Capture the cell that displays the provided text and extract its (x, y) central coordinate. 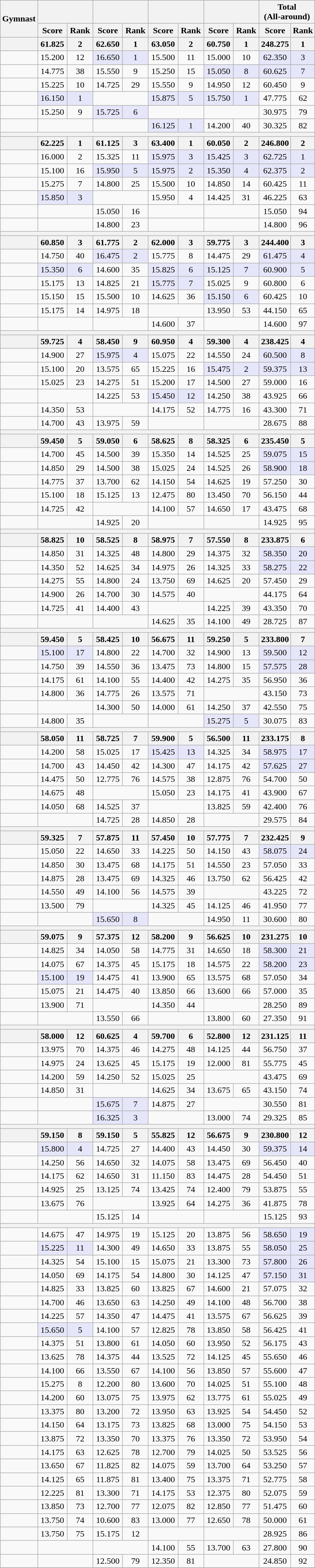
58.075 (275, 851)
16.125 (163, 125)
58.525 (108, 540)
43.900 (275, 793)
12.400 (219, 1190)
61.825 (52, 44)
59.300 (219, 341)
238.425 (275, 341)
15.725 (108, 112)
14.000 (163, 707)
13.500 (52, 906)
52.775 (275, 1479)
58.425 (108, 639)
88 (303, 423)
12.350 (163, 1561)
28.925 (275, 1534)
13.525 (163, 1357)
56.750 (275, 1050)
12.850 (219, 1507)
58.275 (275, 567)
61.475 (275, 256)
28.725 (275, 622)
10.600 (108, 1520)
231.125 (275, 1036)
90 (303, 1547)
57.550 (219, 540)
15.325 (108, 157)
56.175 (275, 1343)
15.675 (108, 1104)
12.200 (108, 1384)
12.225 (52, 1493)
28.250 (275, 1005)
55.775 (275, 1063)
52.800 (219, 1036)
16.000 (52, 157)
60.950 (163, 341)
61.125 (108, 143)
57.250 (275, 482)
56.150 (275, 495)
230.800 (275, 1135)
55.825 (163, 1135)
13.125 (108, 1190)
61.775 (108, 242)
51.475 (275, 1507)
54.700 (275, 779)
58.325 (219, 441)
15.450 (163, 396)
62.000 (163, 242)
12.825 (163, 1330)
43.350 (275, 608)
57.150 (275, 1275)
15.800 (52, 1149)
53.525 (275, 1452)
30.325 (275, 125)
13.200 (108, 1411)
43.925 (275, 396)
27.350 (275, 1019)
30.550 (275, 1104)
62.725 (275, 157)
52.075 (275, 1493)
94 (303, 211)
57.775 (219, 838)
13.450 (219, 495)
16.650 (108, 58)
59.900 (163, 738)
Gymnast (19, 19)
86 (303, 1534)
58.000 (52, 1036)
11.875 (108, 1479)
12.375 (219, 1493)
58.900 (275, 468)
43.300 (275, 410)
46.225 (275, 198)
12.000 (219, 1063)
58.300 (275, 950)
41.875 (275, 1203)
87 (303, 622)
55.600 (275, 1370)
89 (303, 1005)
58.725 (108, 738)
41.950 (275, 906)
30.975 (275, 112)
15.875 (163, 98)
244.400 (275, 242)
29.575 (275, 820)
233.875 (275, 540)
62.650 (108, 44)
24.850 (275, 1561)
59.775 (219, 242)
60.500 (275, 355)
11.825 (108, 1466)
14.425 (219, 198)
57.375 (108, 937)
92 (303, 1561)
59.000 (275, 383)
53.250 (275, 1466)
44.150 (275, 310)
30.075 (275, 721)
56.500 (219, 738)
59.250 (219, 639)
58.625 (163, 441)
15.000 (219, 58)
233.800 (275, 639)
93 (303, 1217)
59.700 (163, 1036)
28.675 (275, 423)
59.325 (52, 838)
53.875 (275, 1190)
59.500 (275, 653)
55.025 (275, 1398)
53.950 (275, 1439)
13.400 (163, 1479)
84 (303, 820)
47.775 (275, 98)
15.825 (163, 270)
43.225 (275, 892)
55.650 (275, 1357)
12.625 (108, 1452)
58.650 (275, 1234)
57.800 (275, 1262)
60.850 (52, 242)
44.175 (275, 595)
56.950 (275, 680)
30.600 (275, 919)
12.475 (163, 495)
15.475 (219, 369)
231.275 (275, 937)
246.800 (275, 143)
235.450 (275, 441)
233.175 (275, 738)
57.625 (275, 765)
60.900 (275, 270)
62.225 (52, 143)
16.150 (52, 98)
57.000 (275, 991)
59.050 (108, 441)
54.150 (275, 1425)
57.875 (108, 838)
60.450 (275, 85)
12.650 (219, 1520)
62.350 (275, 58)
85 (303, 1118)
13.775 (219, 1398)
12.500 (108, 1561)
12.775 (108, 779)
57.575 (275, 666)
62.375 (275, 171)
63.050 (163, 44)
15.850 (52, 198)
13.075 (108, 1398)
42.550 (275, 707)
248.275 (275, 44)
56.700 (275, 1302)
15.750 (219, 98)
60.750 (219, 44)
95 (303, 522)
12.075 (163, 1507)
50.000 (275, 1520)
Total(All-around) (287, 12)
56.450 (275, 1162)
27.800 (275, 1547)
63.400 (163, 143)
58.825 (52, 540)
42.400 (275, 807)
60.800 (275, 283)
96 (303, 225)
55.100 (275, 1384)
11.150 (163, 1176)
13.175 (108, 1425)
91 (303, 1019)
97 (303, 324)
16.325 (108, 1118)
60.050 (219, 143)
12.875 (219, 779)
58.350 (275, 553)
58.450 (108, 341)
59.725 (52, 341)
16.475 (108, 256)
232.425 (275, 838)
29.325 (275, 1118)
13.425 (163, 1190)
57.075 (275, 1289)
